Scan for the cell matching the given text and deliver its [X, Y] coordinate at center. 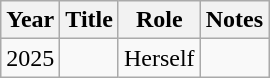
Year [30, 20]
Title [90, 20]
2025 [30, 58]
Herself [159, 58]
Role [159, 20]
Notes [234, 20]
